Output the (X, Y) coordinate of the center of the cell containing the given text.  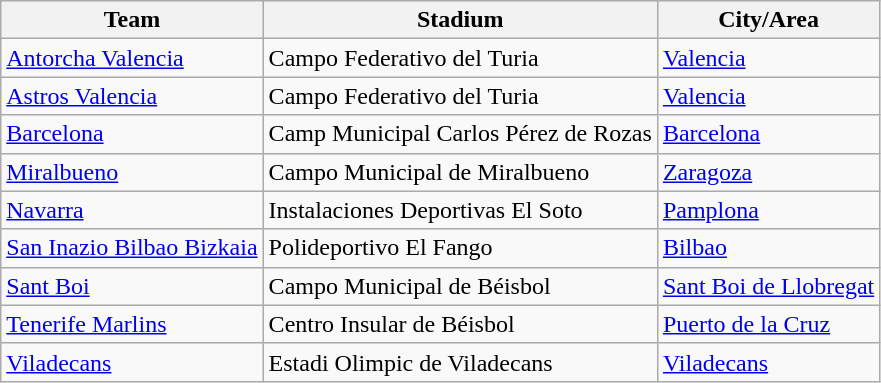
Antorcha Valencia (132, 58)
Sant Boi (132, 286)
Tenerife Marlins (132, 324)
Team (132, 20)
Sant Boi de Llobregat (768, 286)
Camp Municipal Carlos Pérez de Rozas (460, 134)
Bilbao (768, 248)
Miralbueno (132, 172)
Estadi Olimpic de Viladecans (460, 362)
Campo Municipal de Béisbol (460, 286)
Campo Municipal de Miralbueno (460, 172)
San Inazio Bilbao Bizkaia (132, 248)
Polideportivo El Fango (460, 248)
Centro Insular de Béisbol (460, 324)
Astros Valencia (132, 96)
Zaragoza (768, 172)
Puerto de la Cruz (768, 324)
Pamplona (768, 210)
Stadium (460, 20)
Navarra (132, 210)
Instalaciones Deportivas El Soto (460, 210)
City/Area (768, 20)
